Capture the cell that displays the provided text and extract its [x, y] central coordinate. 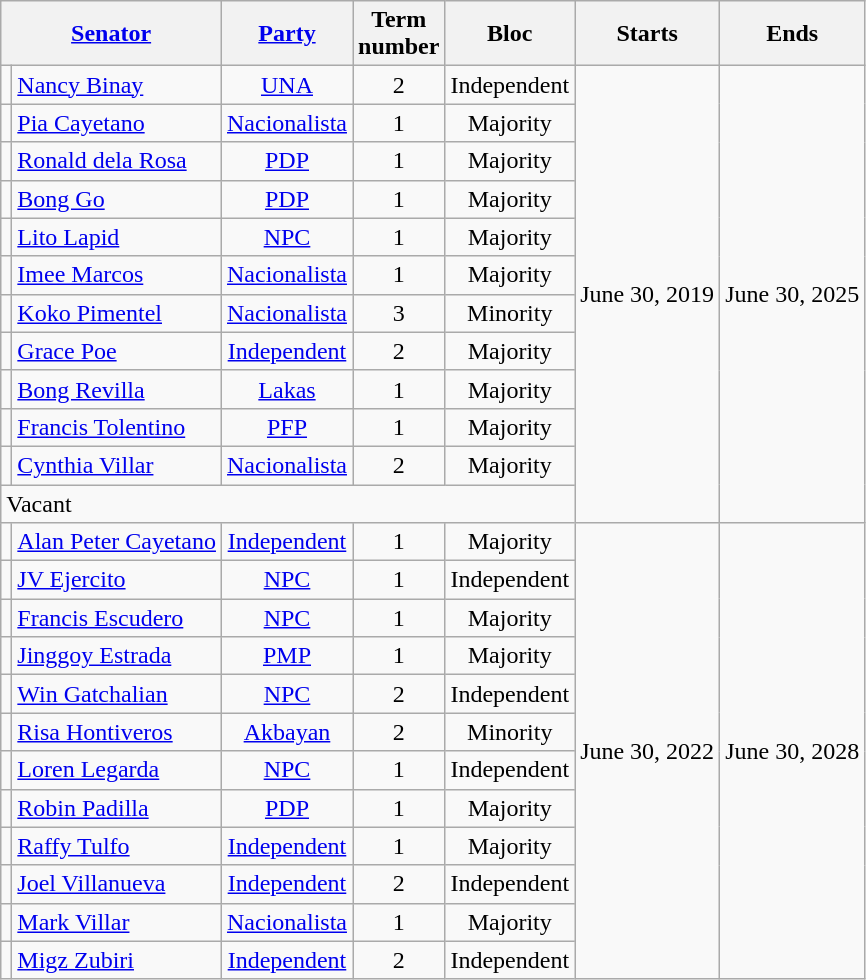
Party [286, 34]
Cynthia Villar [117, 465]
3 [398, 313]
JV Ejercito [117, 580]
Francis Tolentino [117, 427]
Imee Marcos [117, 275]
PFP [286, 427]
Pia Cayetano [117, 123]
June 30, 2028 [792, 752]
Koko Pimentel [117, 313]
Robin Padilla [117, 808]
Senator [112, 34]
Ronald dela Rosa [117, 161]
Win Gatchalian [117, 694]
Lakas [286, 389]
Bong Revilla [117, 389]
Joel Villanueva [117, 884]
Migz Zubiri [117, 960]
Termnumber [398, 34]
Lito Lapid [117, 237]
June 30, 2025 [792, 294]
June 30, 2022 [648, 752]
Ends [792, 34]
Francis Escudero [117, 618]
Bong Go [117, 199]
Risa Hontiveros [117, 732]
Bloc [510, 34]
Alan Peter Cayetano [117, 542]
June 30, 2019 [648, 294]
Vacant [288, 503]
UNA [286, 85]
Mark Villar [117, 922]
Akbayan [286, 732]
Loren Legarda [117, 770]
Raffy Tulfo [117, 846]
Jinggoy Estrada [117, 656]
Nancy Binay [117, 85]
Grace Poe [117, 351]
PMP [286, 656]
Starts [648, 34]
